From the cell containing the given text, extract its center point as (x, y) coordinate. 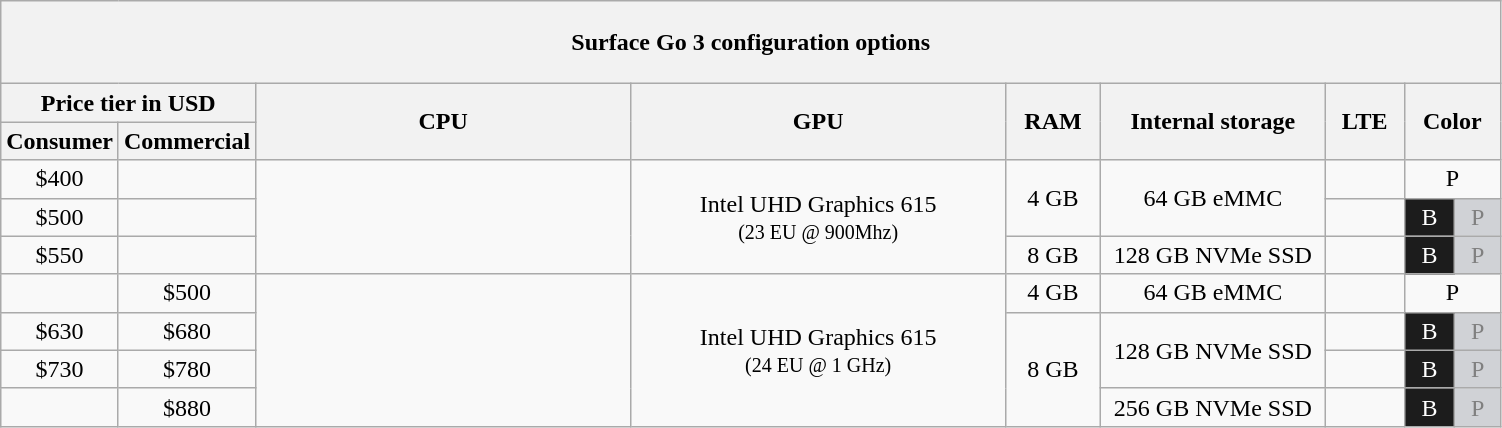
Consumer (60, 141)
256 GB NVMe SSD (1212, 407)
Commercial (186, 141)
$630 (60, 331)
RAM (1054, 122)
CPU (444, 122)
$780 (186, 369)
$400 (60, 179)
$730 (60, 369)
Internal storage (1212, 122)
Intel UHD Graphics 615 (23 EU @ 900Mhz) (818, 217)
$880 (186, 407)
Color (1452, 122)
Intel UHD Graphics 615 (24 EU @ 1 GHz) (818, 350)
LTE (1364, 122)
GPU (818, 122)
Surface Go 3 configuration options (751, 42)
$680 (186, 331)
Price tier in USD (128, 103)
$550 (60, 255)
